Return (X, Y) of the center of cell containing provided text 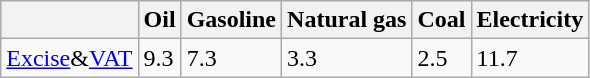
Natural gas (347, 20)
9.3 (160, 58)
Electricity (530, 20)
Coal (442, 20)
3.3 (347, 58)
2.5 (442, 58)
Excise&VAT (70, 58)
11.7 (530, 58)
7.3 (231, 58)
Gasoline (231, 20)
Oil (160, 20)
